Extract the (x, y) coordinate from the center of the cell holding the provided text.  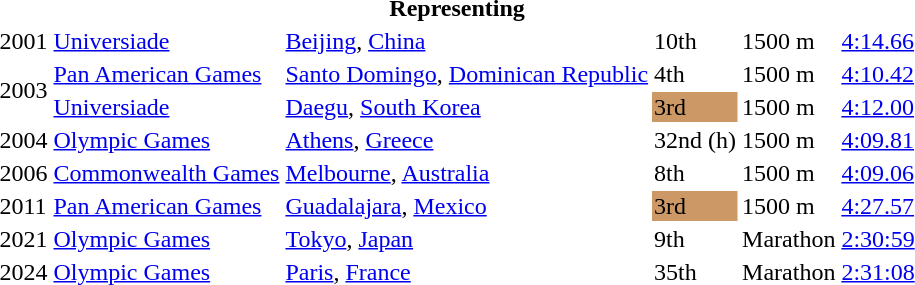
9th (696, 239)
10th (696, 41)
Melbourne, Australia (467, 173)
32nd (h) (696, 140)
Commonwealth Games (166, 173)
8th (696, 173)
Beijing, China (467, 41)
Guadalajara, Mexico (467, 206)
Marathon (789, 239)
Santo Domingo, Dominican Republic (467, 74)
Tokyo, Japan (467, 239)
Daegu, South Korea (467, 107)
4th (696, 74)
Athens, Greece (467, 140)
